Scan for the cell matching the given text and deliver its (X, Y) coordinate at center. 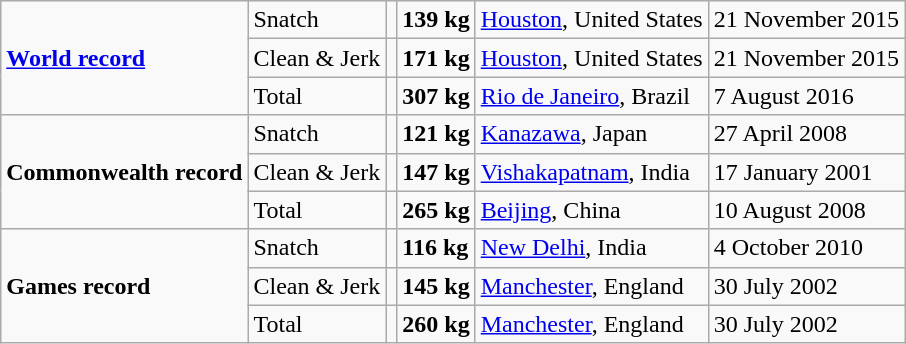
116 kg (436, 248)
New Delhi, India (592, 248)
4 October 2010 (806, 248)
265 kg (436, 210)
121 kg (436, 134)
145 kg (436, 286)
17 January 2001 (806, 172)
Commonwealth record (124, 172)
Beijing, China (592, 210)
7 August 2016 (806, 96)
10 August 2008 (806, 210)
World record (124, 58)
260 kg (436, 324)
307 kg (436, 96)
Kanazawa, Japan (592, 134)
Vishakapatnam, India (592, 172)
139 kg (436, 20)
27 April 2008 (806, 134)
147 kg (436, 172)
Rio de Janeiro, Brazil (592, 96)
171 kg (436, 58)
Games record (124, 286)
